Return (x, y) of the center of cell containing provided text 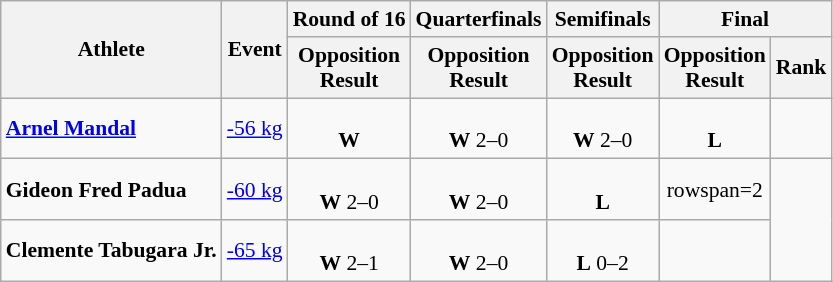
Gideon Fred Padua (112, 190)
Quarterfinals (479, 19)
rowspan=2 (715, 190)
Event (255, 50)
Clemente Tabugara Jr. (112, 250)
Athlete (112, 50)
-65 kg (255, 250)
-56 kg (255, 128)
Semifinals (603, 19)
W 2–1 (350, 250)
Round of 16 (350, 19)
Final (746, 19)
W (350, 128)
-60 kg (255, 190)
Rank (802, 68)
L 0–2 (603, 250)
Arnel Mandal (112, 128)
